Detect which cell encompasses the target text, then output its [X, Y] center coordinate. 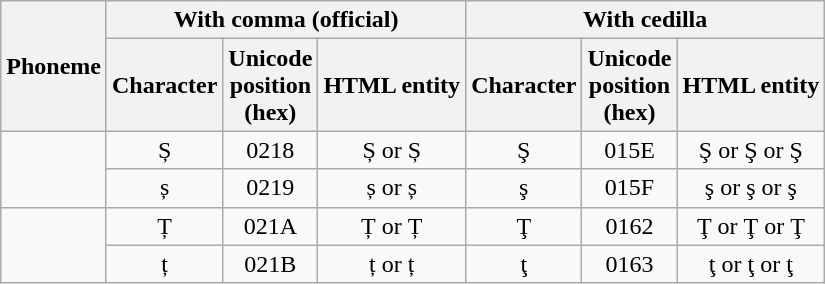
Ş [524, 150]
0162 [630, 226]
ş or ş or ş [751, 188]
015E [630, 150]
ţ [524, 264]
Ş or Ş or Ş [751, 150]
ț [164, 264]
Ţ or Ţ or Ţ [751, 226]
With cedilla [646, 20]
With comma (official) [286, 20]
Unicodeposition (hex) [270, 85]
0218 [270, 150]
0219 [270, 188]
Ţ [524, 226]
ș or ș [392, 188]
021A [270, 226]
021B [270, 264]
ș [164, 188]
ț or ț [392, 264]
ş [524, 188]
0163 [630, 264]
Unicodeposition(hex) [630, 85]
Phoneme [54, 66]
Ș or Ș [392, 150]
Ț [164, 226]
Ș [164, 150]
ţ or ţ or ţ [751, 264]
015F [630, 188]
Ț or Ț [392, 226]
